For the text-containing cell, return its midpoint in [X, Y] coordinate format. 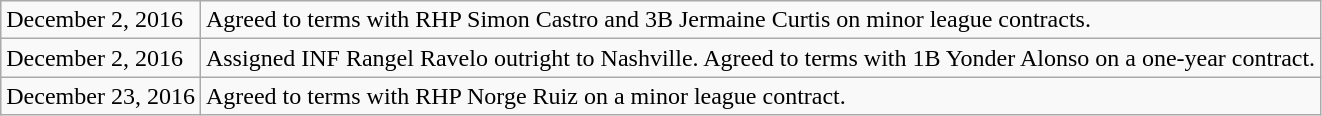
December 23, 2016 [101, 96]
Agreed to terms with RHP Norge Ruiz on a minor league contract. [760, 96]
Agreed to terms with RHP Simon Castro and 3B Jermaine Curtis on minor league contracts. [760, 20]
Assigned INF Rangel Ravelo outright to Nashville. Agreed to terms with 1B Yonder Alonso on a one-year contract. [760, 58]
